Find where the given text appears and provide that cell's center as [x, y] coordinate. 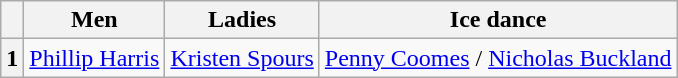
Men [94, 20]
Penny Coomes / Nicholas Buckland [498, 58]
Ice dance [498, 20]
1 [12, 58]
Kristen Spours [242, 58]
Ladies [242, 20]
Phillip Harris [94, 58]
